Detect which cell encompasses the target text, then output its (X, Y) center coordinate. 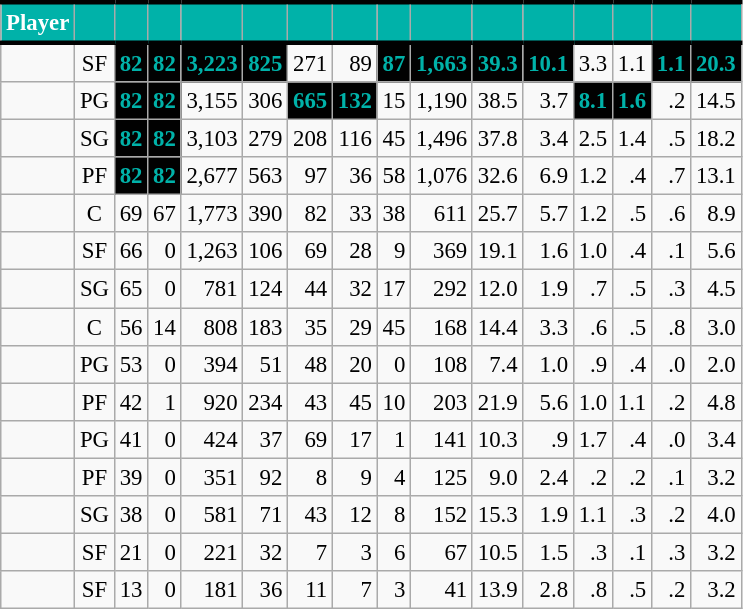
66 (130, 251)
7.4 (497, 364)
20.3 (716, 62)
33 (354, 214)
15 (394, 101)
38.5 (497, 101)
292 (442, 289)
563 (266, 176)
3,223 (212, 62)
124 (266, 289)
13 (130, 590)
351 (212, 477)
1.5 (548, 552)
4.0 (716, 515)
424 (212, 439)
1.4 (632, 139)
369 (442, 251)
14 (164, 327)
13.1 (716, 176)
141 (442, 439)
8.1 (592, 101)
19.1 (497, 251)
1,496 (442, 139)
42 (130, 402)
221 (212, 552)
65 (130, 289)
37 (266, 439)
39 (130, 477)
920 (212, 402)
12.0 (497, 289)
21.9 (497, 402)
2.8 (548, 590)
29 (354, 327)
825 (266, 62)
781 (212, 289)
1,190 (442, 101)
12 (354, 515)
116 (354, 139)
3,155 (212, 101)
306 (266, 101)
390 (266, 214)
271 (310, 62)
125 (442, 477)
11 (310, 590)
35 (310, 327)
14.5 (716, 101)
2,677 (212, 176)
132 (354, 101)
71 (266, 515)
203 (442, 402)
279 (266, 139)
3.7 (548, 101)
6 (394, 552)
106 (266, 251)
97 (310, 176)
208 (310, 139)
20 (354, 364)
2.0 (716, 364)
665 (310, 101)
21 (130, 552)
168 (442, 327)
3,103 (212, 139)
10.3 (497, 439)
Player (38, 22)
53 (130, 364)
56 (130, 327)
10.1 (548, 62)
1,773 (212, 214)
58 (394, 176)
611 (442, 214)
581 (212, 515)
1,263 (212, 251)
2.4 (548, 477)
51 (266, 364)
181 (212, 590)
87 (394, 62)
1,076 (442, 176)
1.7 (592, 439)
183 (266, 327)
10.5 (497, 552)
4.8 (716, 402)
8.9 (716, 214)
44 (310, 289)
808 (212, 327)
37.8 (497, 139)
6.9 (548, 176)
2.5 (592, 139)
48 (310, 364)
32.6 (497, 176)
39.3 (497, 62)
9.0 (497, 477)
3.0 (716, 327)
28 (354, 251)
394 (212, 364)
5.7 (548, 214)
89 (354, 62)
152 (442, 515)
4.5 (716, 289)
18.2 (716, 139)
234 (266, 402)
13.9 (497, 590)
1,663 (442, 62)
4 (394, 477)
108 (442, 364)
25.7 (497, 214)
15.3 (497, 515)
14.4 (497, 327)
10 (394, 402)
92 (266, 477)
